Return (X, Y) of the center of cell containing provided text 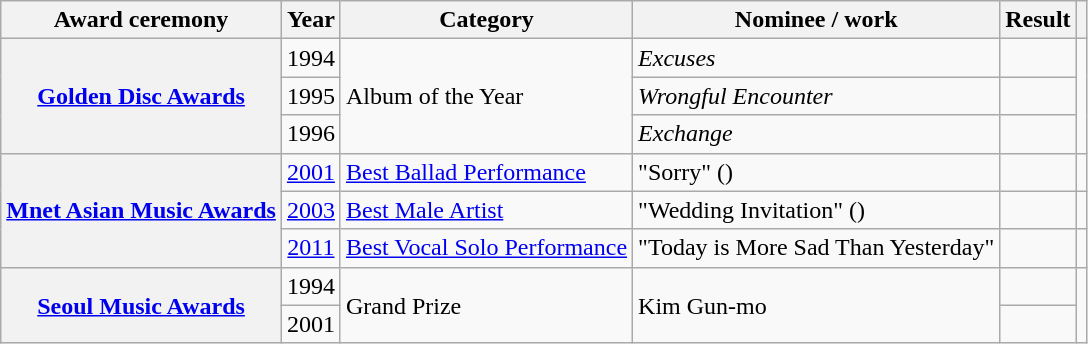
Wrongful Encounter (816, 96)
Grand Prize (486, 305)
Golden Disc Awards (142, 96)
Nominee / work (816, 20)
Award ceremony (142, 20)
1996 (310, 134)
"Today is More Sad Than Yesterday" (816, 248)
Best Male Artist (486, 210)
Category (486, 20)
Exchange (816, 134)
1995 (310, 96)
2003 (310, 210)
"Wedding Invitation" () (816, 210)
Album of the Year (486, 96)
Best Ballad Performance (486, 172)
Kim Gun-mo (816, 305)
Result (1038, 20)
2011 (310, 248)
Seoul Music Awards (142, 305)
Mnet Asian Music Awards (142, 210)
Best Vocal Solo Performance (486, 248)
Excuses (816, 58)
"Sorry" () (816, 172)
Year (310, 20)
